Determine the [X, Y] coordinate at the center of the cell enclosing the given text.  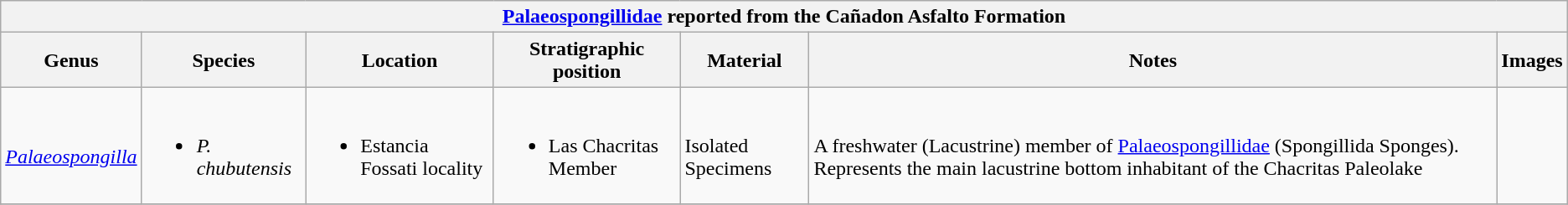
Species [224, 60]
Location [400, 60]
Las Chacritas Member [586, 146]
P. chubutensis [224, 146]
Isolated Specimens [745, 146]
Images [1532, 60]
Estancia Fossati locality [400, 146]
Material [745, 60]
Stratigraphic position [586, 60]
Genus [71, 60]
Notes [1153, 60]
Palaeospongilla [71, 146]
Palaeospongillidae reported from the Cañadon Asfalto Formation [784, 17]
